Detect which cell encompasses the target text, then output its (x, y) center coordinate. 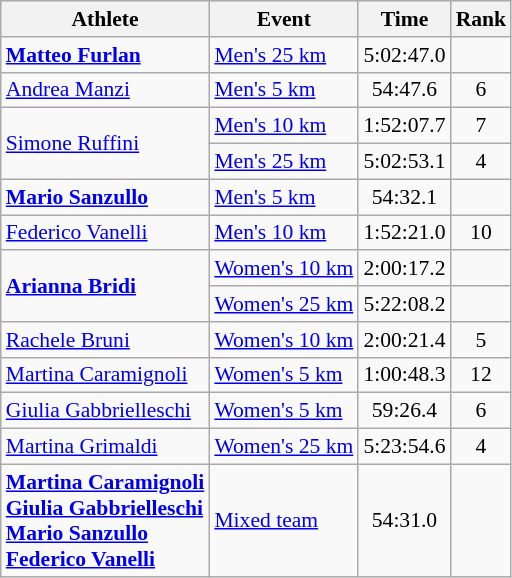
5:02:53.1 (404, 162)
12 (482, 375)
Simone Ruffini (106, 144)
Athlete (106, 19)
1:52:07.7 (404, 126)
Time (404, 19)
Matteo Furlan (106, 55)
54:32.1 (404, 197)
Martina CaramignoliGiulia GabbrielleschiMario SanzulloFederico Vanelli (106, 520)
10 (482, 233)
59:26.4 (404, 411)
1:52:21.0 (404, 233)
2:00:21.4 (404, 340)
5 (482, 340)
Arianna Bridi (106, 286)
54:31.0 (404, 520)
Mixed team (284, 520)
54:47.6 (404, 90)
Federico Vanelli (106, 233)
1:00:48.3 (404, 375)
Andrea Manzi (106, 90)
Rachele Bruni (106, 340)
5:23:54.6 (404, 447)
5:22:08.2 (404, 304)
2:00:17.2 (404, 269)
5:02:47.0 (404, 55)
Mario Sanzullo (106, 197)
Martina Grimaldi (106, 447)
Martina Caramignoli (106, 375)
Giulia Gabbrielleschi (106, 411)
Rank (482, 19)
7 (482, 126)
Event (284, 19)
